Return the (X, Y) coordinate for the center point of the cell that contains the specified text.  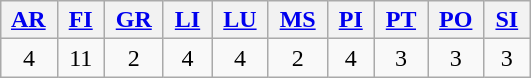
GR (134, 20)
MS (298, 20)
AR (29, 20)
PO (456, 20)
PT (400, 20)
PI (350, 20)
SI (507, 20)
FI (80, 20)
LI (187, 20)
LU (240, 20)
11 (80, 58)
